Find where the given text appears and provide that cell's center as [x, y] coordinate. 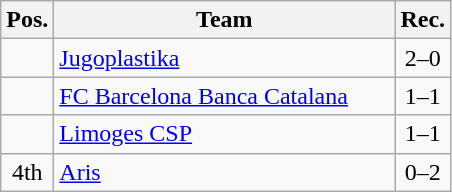
4th [28, 172]
Pos. [28, 20]
Team [224, 20]
Rec. [423, 20]
Aris [224, 172]
FC Barcelona Banca Catalana [224, 96]
2–0 [423, 58]
Jugoplastika [224, 58]
0–2 [423, 172]
Limoges CSP [224, 134]
